Return the (X, Y) coordinate for the center point of the cell that contains the specified text.  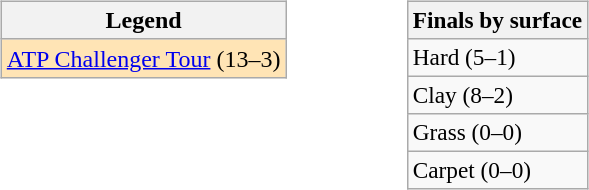
Hard (5–1) (497, 57)
Carpet (0–0) (497, 171)
ATP Challenger Tour (13–3) (144, 58)
Finals by surface (497, 20)
Clay (8–2) (497, 95)
Legend (144, 20)
Grass (0–0) (497, 133)
